Locate the cell with the specified text and output its (X, Y) center coordinate. 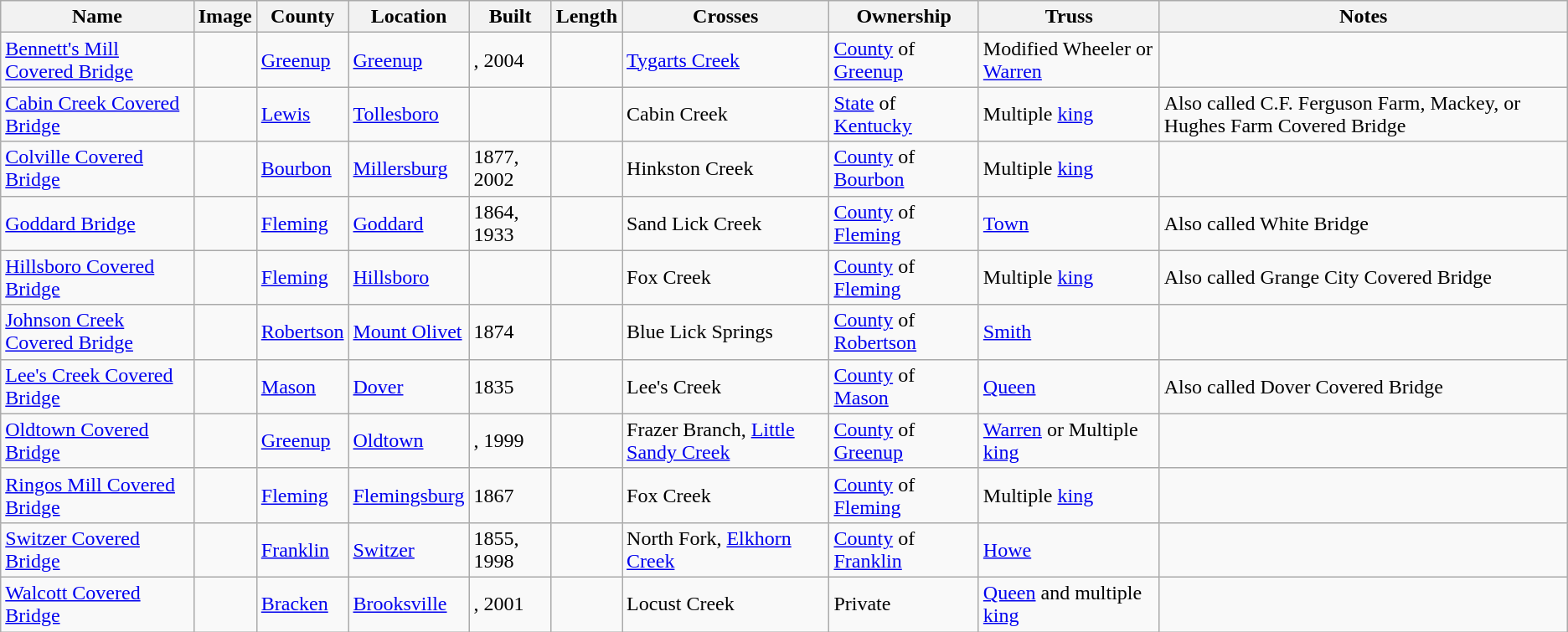
Queen and multiple king (1069, 604)
Private (904, 604)
Johnson Creek Covered Bridge (97, 331)
Bracken (302, 604)
Tygarts Creek (725, 60)
North Fork, Elkhorn Creek (725, 549)
Colville Covered Bridge (97, 169)
Walcott Covered Bridge (97, 604)
Locust Creek (725, 604)
Brooksville (409, 604)
Hillsboro (409, 278)
Hillsboro Covered Bridge (97, 278)
, 2001 (510, 604)
County of Franklin (904, 549)
Image (224, 17)
1855, 1998 (510, 549)
Flemingsburg (409, 496)
Crosses (725, 17)
1867 (510, 496)
Tollesboro (409, 114)
Also called Dover Covered Bridge (1364, 387)
Mount Olivet (409, 331)
County (302, 17)
Modified Wheeler or Warren (1069, 60)
Warren or Multiple king (1069, 440)
Goddard Bridge (97, 223)
Oldtown (409, 440)
1874 (510, 331)
Notes (1364, 17)
Also called C.F. Ferguson Farm, Mackey, or Hughes Farm Covered Bridge (1364, 114)
Built (510, 17)
Robertson (302, 331)
Goddard (409, 223)
1864, 1933 (510, 223)
Cabin Creek Covered Bridge (97, 114)
Smith (1069, 331)
Also called Grange City Covered Bridge (1364, 278)
Sand Lick Creek (725, 223)
County of Mason (904, 387)
Bennett's Mill Covered Bridge (97, 60)
County of Robertson (904, 331)
1835 (510, 387)
Name (97, 17)
Ringos Mill Covered Bridge (97, 496)
Cabin Creek (725, 114)
Mason (302, 387)
Franklin (302, 549)
Lewis (302, 114)
Millersburg (409, 169)
Switzer (409, 549)
Bourbon (302, 169)
Dover (409, 387)
Queen (1069, 387)
Location (409, 17)
Blue Lick Springs (725, 331)
Howe (1069, 549)
Lee's Creek (725, 387)
Lee's Creek Covered Bridge (97, 387)
, 1999 (510, 440)
, 2004 (510, 60)
State of Kentucky (904, 114)
Frazer Branch, Little Sandy Creek (725, 440)
County of Bourbon (904, 169)
Hinkston Creek (725, 169)
Oldtown Covered Bridge (97, 440)
Also called White Bridge (1364, 223)
1877, 2002 (510, 169)
Switzer Covered Bridge (97, 549)
Town (1069, 223)
Truss (1069, 17)
Length (586, 17)
Ownership (904, 17)
